Identify which cell holds the provided text, then report its (X, Y) central coordinate. 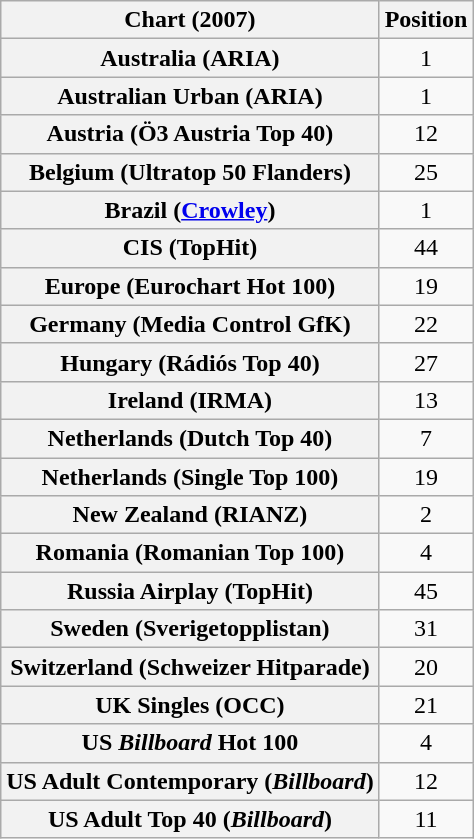
7 (426, 438)
11 (426, 819)
US Adult Contemporary (Billboard) (190, 781)
Netherlands (Single Top 100) (190, 477)
US Billboard Hot 100 (190, 743)
Austria (Ö3 Austria Top 40) (190, 134)
45 (426, 591)
Chart (2007) (190, 20)
Australia (ARIA) (190, 58)
21 (426, 705)
2 (426, 515)
27 (426, 362)
Switzerland (Schweizer Hitparade) (190, 667)
Netherlands (Dutch Top 40) (190, 438)
UK Singles (OCC) (190, 705)
31 (426, 629)
Belgium (Ultratop 50 Flanders) (190, 172)
13 (426, 400)
Brazil (Crowley) (190, 210)
CIS (TopHit) (190, 248)
Russia Airplay (TopHit) (190, 591)
Germany (Media Control GfK) (190, 324)
20 (426, 667)
Australian Urban (ARIA) (190, 96)
Europe (Eurochart Hot 100) (190, 286)
Romania (Romanian Top 100) (190, 553)
Ireland (IRMA) (190, 400)
22 (426, 324)
US Adult Top 40 (Billboard) (190, 819)
25 (426, 172)
Sweden (Sverigetopplistan) (190, 629)
44 (426, 248)
Hungary (Rádiós Top 40) (190, 362)
Position (426, 20)
New Zealand (RIANZ) (190, 515)
